Determine the [X, Y] coordinate at the center of the cell enclosing the given text.  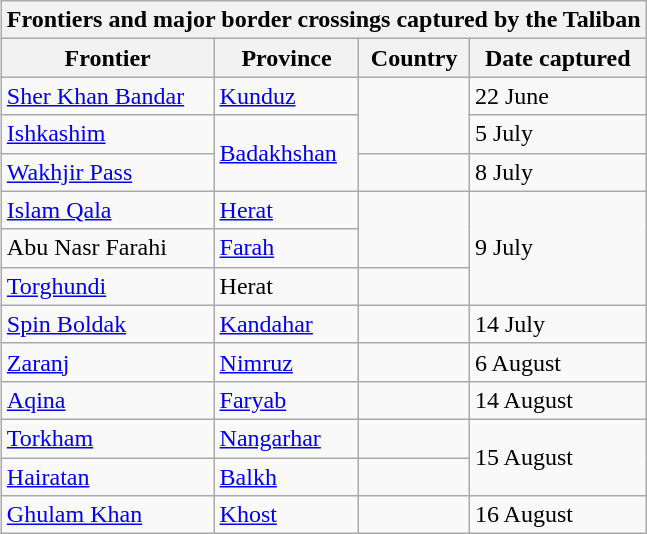
14 July [558, 324]
Province [286, 58]
15 August [558, 457]
Khost [286, 515]
Spin Boldak [108, 324]
Country [414, 58]
Ghulam Khan [108, 515]
6 August [558, 362]
Badakhshan [286, 153]
Islam Qala [108, 210]
Zaranj [108, 362]
Sher Khan Bandar [108, 96]
Torkham [108, 438]
Wakhjir Pass [108, 172]
Ishkashim [108, 134]
16 August [558, 515]
Aqina [108, 400]
Hairatan [108, 477]
Date captured [558, 58]
8 July [558, 172]
9 July [558, 248]
22 June [558, 96]
Balkh [286, 477]
14 August [558, 400]
Nimruz [286, 362]
5 July [558, 134]
Faryab [286, 400]
Farah [286, 248]
Torghundi [108, 286]
Frontiers and major border crossings captured by the Taliban [324, 20]
Frontier [108, 58]
Abu Nasr Farahi [108, 248]
Kandahar [286, 324]
Kunduz [286, 96]
Nangarhar [286, 438]
